Pinpoint the cell where the given text exists, returning its [X, Y] midpoint coordinate. 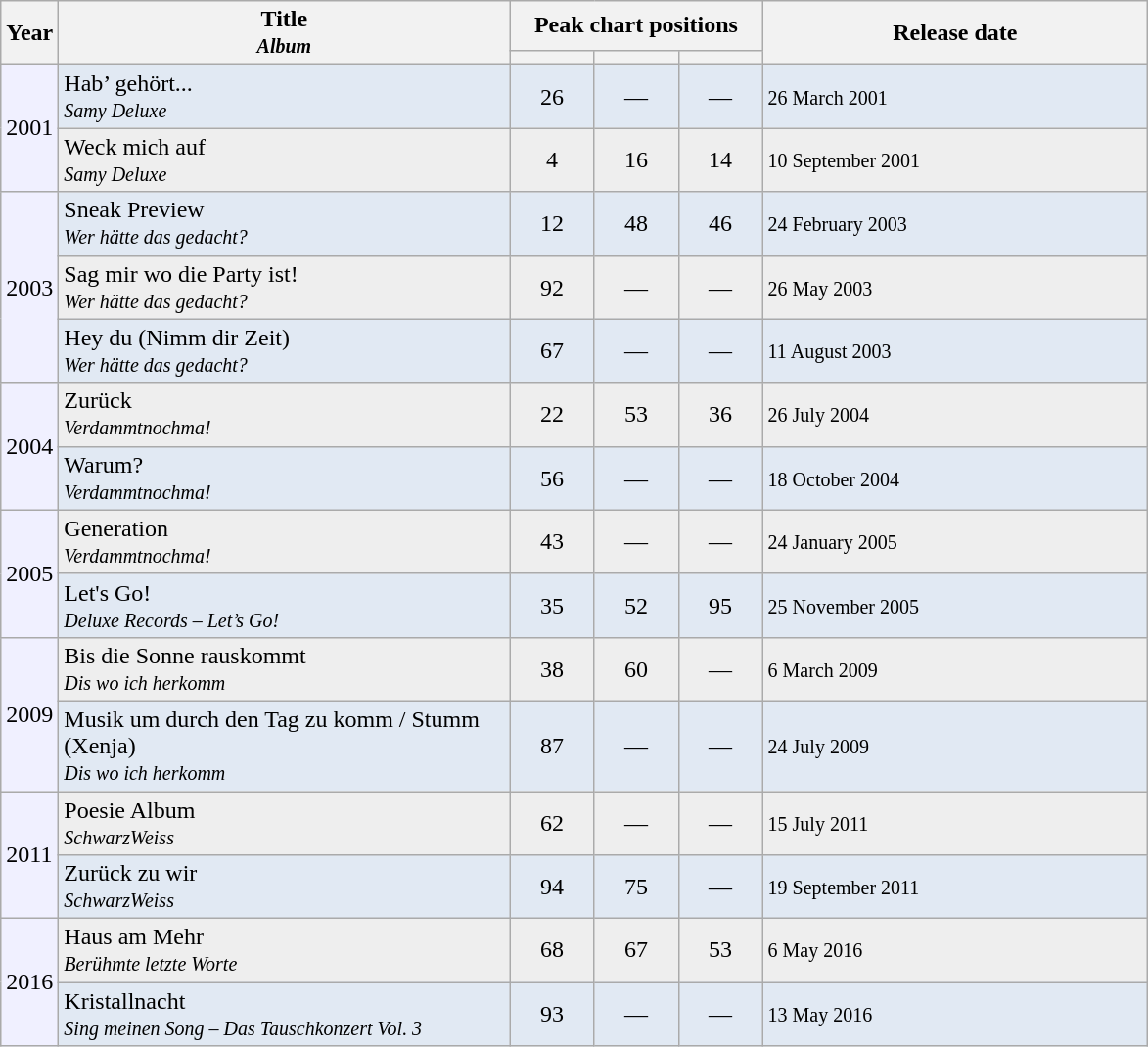
6 March 2009 [955, 669]
Zurück Verdammtnochma! [284, 415]
24 January 2005 [955, 542]
Release date [955, 33]
2001 [29, 128]
18 October 2004 [955, 478]
36 [720, 415]
4 [552, 160]
Kristallnacht Sing meinen Song – Das Tauschkonzert Vol. 3 [284, 1014]
Haus am Mehr Berühmte letzte Worte [284, 951]
2005 [29, 573]
Poesie Album SchwarzWeiss [284, 822]
24 February 2003 [955, 223]
93 [552, 1014]
6 May 2016 [955, 951]
Year [29, 33]
10 September 2001 [955, 160]
13 May 2016 [955, 1014]
48 [636, 223]
Let's Go! Deluxe Records – Let’s Go! [284, 605]
92 [552, 288]
25 November 2005 [955, 605]
38 [552, 669]
2009 [29, 714]
22 [552, 415]
Zurück zu wir SchwarzWeiss [284, 887]
62 [552, 822]
2004 [29, 446]
2011 [29, 854]
Sag mir wo die Party ist! Wer hätte das gedacht? [284, 288]
12 [552, 223]
16 [636, 160]
Title Album [284, 33]
Weck mich auf Samy Deluxe [284, 160]
26 May 2003 [955, 288]
15 July 2011 [955, 822]
43 [552, 542]
11 August 2003 [955, 350]
Hey du (Nimm dir Zeit) Wer hätte das gedacht? [284, 350]
Bis die Sonne rauskommt Dis wo ich herkomm [284, 669]
Warum? Verdammtnochma! [284, 478]
Generation Verdammtnochma! [284, 542]
26 March 2001 [955, 96]
60 [636, 669]
Musik um durch den Tag zu komm / Stumm (Xenja) Dis wo ich herkomm [284, 746]
75 [636, 887]
87 [552, 746]
52 [636, 605]
19 September 2011 [955, 887]
Peak chart positions [636, 25]
2003 [29, 288]
26 [552, 96]
56 [552, 478]
24 July 2009 [955, 746]
95 [720, 605]
35 [552, 605]
46 [720, 223]
2016 [29, 982]
94 [552, 887]
Sneak Preview Wer hätte das gedacht? [284, 223]
68 [552, 951]
14 [720, 160]
Hab’ gehört... Samy Deluxe [284, 96]
26 July 2004 [955, 415]
